Output the [x, y] coordinate of the center of the cell containing the given text.  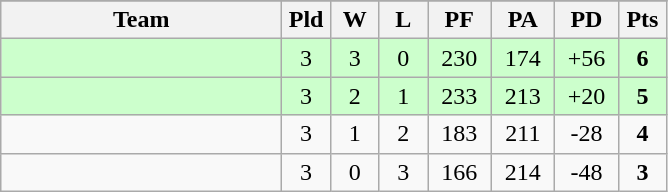
Team [142, 20]
213 [523, 96]
6 [642, 58]
L [404, 20]
230 [460, 58]
-28 [587, 134]
+20 [587, 96]
PD [587, 20]
-48 [587, 172]
174 [523, 58]
+56 [587, 58]
Pts [642, 20]
W [354, 20]
4 [642, 134]
PF [460, 20]
5 [642, 96]
233 [460, 96]
211 [523, 134]
214 [523, 172]
166 [460, 172]
Pld [306, 20]
183 [460, 134]
PA [523, 20]
